Locate the cell with the specified text and output its [x, y] center coordinate. 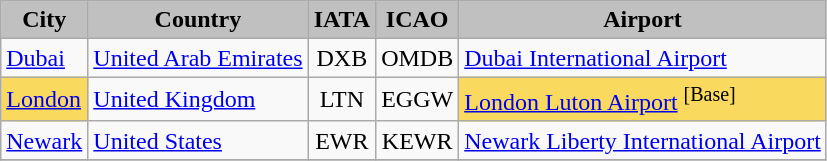
ICAO [418, 20]
United Kingdom [198, 100]
KEWR [418, 140]
IATA [342, 20]
Airport [643, 20]
Newark Liberty International Airport [643, 140]
United States [198, 140]
LTN [342, 100]
DXB [342, 58]
United Arab Emirates [198, 58]
Newark [44, 140]
London Luton Airport [Base] [643, 100]
EWR [342, 140]
EGGW [418, 100]
London [44, 100]
Dubai International Airport [643, 58]
OMDB [418, 58]
Country [198, 20]
Dubai [44, 58]
City [44, 20]
